Capture the cell that displays the provided text and extract its [X, Y] central coordinate. 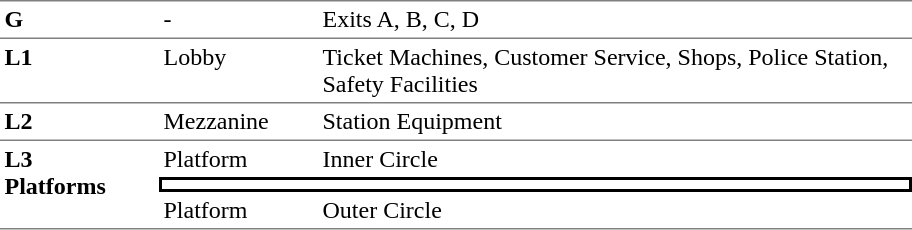
Exits A, B, C, D [615, 19]
L3Platforms [80, 185]
Lobby [238, 71]
L1 [80, 71]
L2 [80, 123]
G [80, 19]
Inner Circle [615, 159]
Ticket Machines, Customer Service, Shops, Police Station, Safety Facilities [615, 71]
Mezzanine [238, 123]
Outer Circle [615, 211]
- [238, 19]
Station Equipment [615, 123]
